Capture the cell that displays the provided text and extract its [x, y] central coordinate. 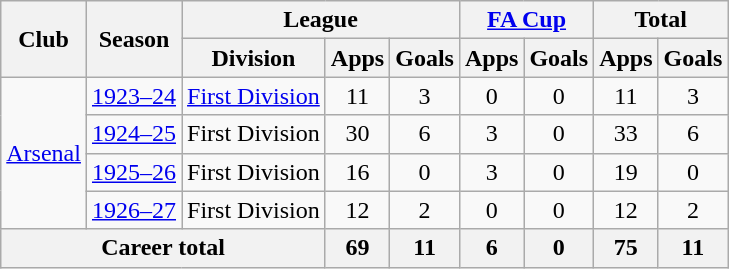
1924–25 [134, 134]
33 [626, 134]
Total [661, 20]
FA Cup [526, 20]
69 [357, 248]
Division [254, 58]
Season [134, 39]
30 [357, 134]
1925–26 [134, 172]
1926–27 [134, 210]
1923–24 [134, 96]
16 [357, 172]
Arsenal [44, 153]
75 [626, 248]
19 [626, 172]
League [321, 20]
Career total [164, 248]
Club [44, 39]
